Provide the (X, Y) coordinate of the cell's center where the given text is located.  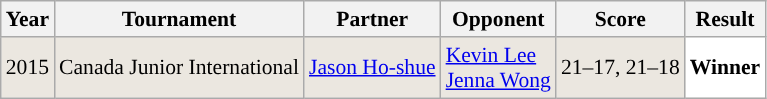
Score (620, 19)
Result (726, 19)
Tournament (179, 19)
Canada Junior International (179, 68)
Year (28, 19)
Winner (726, 68)
Jason Ho-shue (372, 68)
Kevin Lee Jenna Wong (498, 68)
Opponent (498, 19)
Partner (372, 19)
21–17, 21–18 (620, 68)
2015 (28, 68)
